Search for the cell housing the specified text and yield its [X, Y] center coordinate. 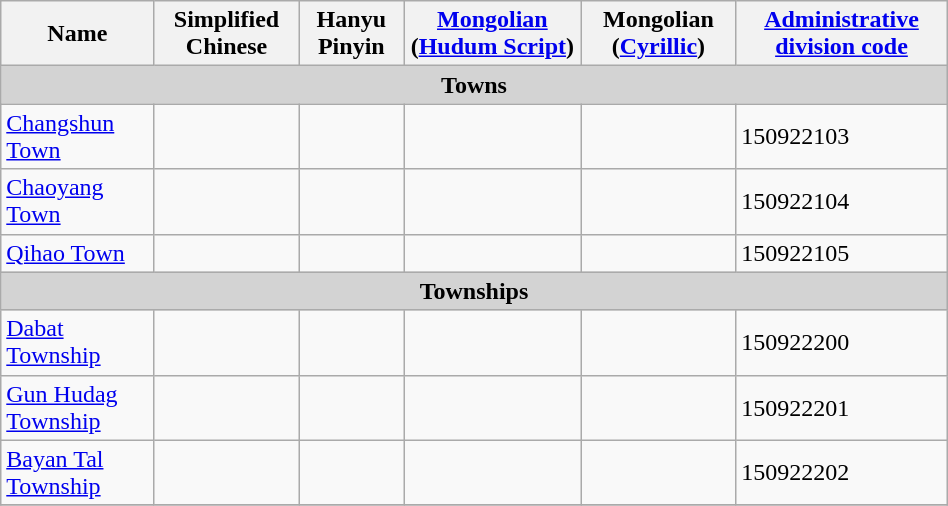
Hanyu Pinyin [351, 34]
Townships [474, 291]
150922105 [842, 253]
Simplified Chinese [226, 34]
150922200 [842, 342]
Gun Hudag Township [78, 408]
Dabat Township [78, 342]
Name [78, 34]
Mongolian (Cyrillic) [658, 34]
Qihao Town [78, 253]
150922201 [842, 408]
150922104 [842, 202]
Towns [474, 85]
Bayan Tal Township [78, 472]
Mongolian (Hudum Script) [493, 34]
Chaoyang Town [78, 202]
Changshun Town [78, 136]
150922202 [842, 472]
Administrative division code [842, 34]
150922103 [842, 136]
